Output the [X, Y] coordinate of the center of the cell containing the given text.  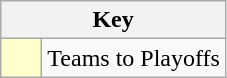
Teams to Playoffs [134, 58]
Key [114, 20]
